Capture the cell that displays the provided text and extract its (x, y) central coordinate. 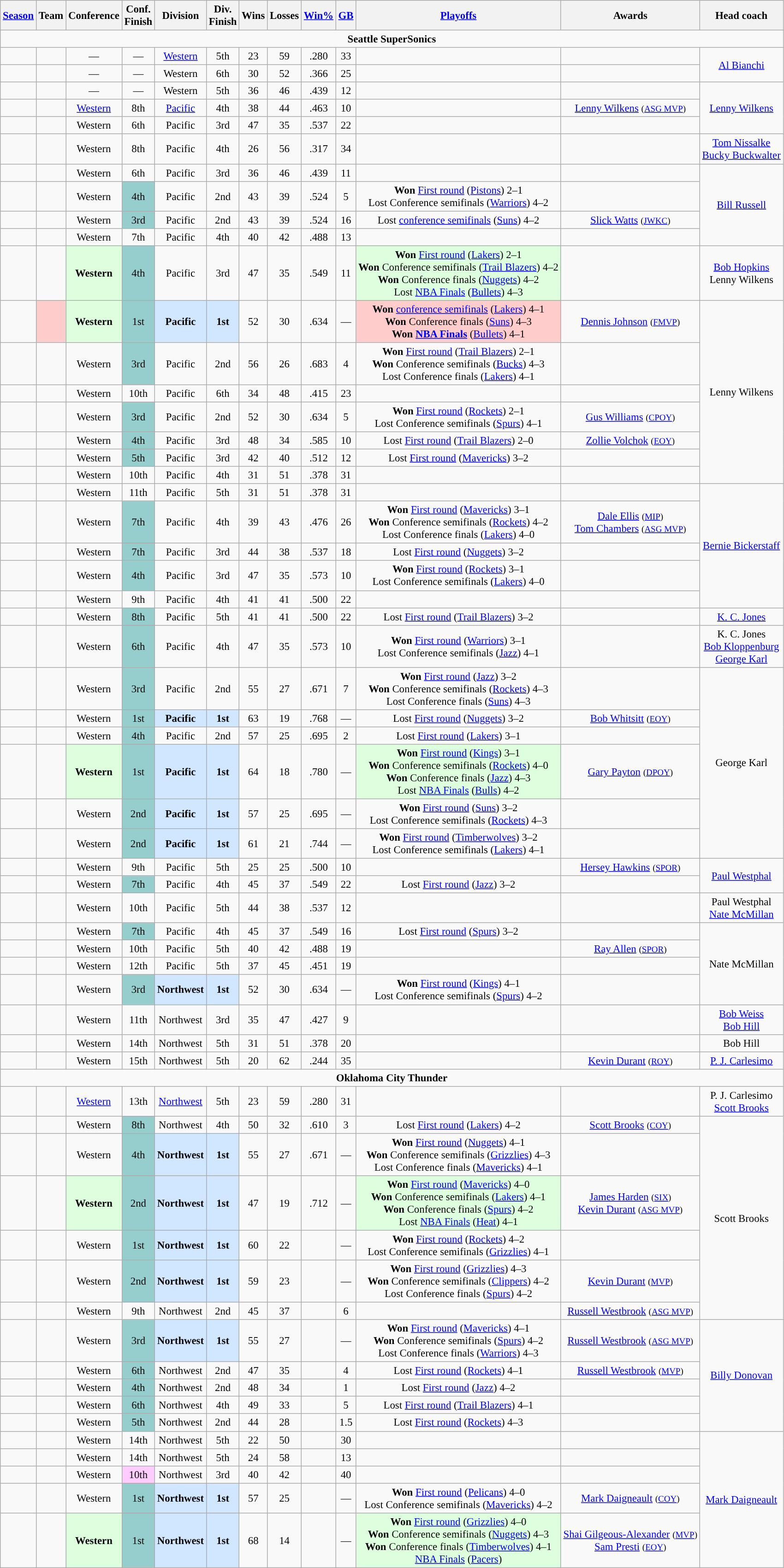
Bernie Bickerstaff (742, 546)
Won First round (Mavericks) 3–1Won Conference semifinals (Rockets) 4–2Lost Conference finals (Lakers) 4–0 (458, 522)
21 (285, 843)
Lost First round (Lakers) 4–2 (458, 1125)
Won First round (Mavericks) 4–0Won Conference semifinals (Lakers) 4–1Won Conference finals (Spurs) 4–2Lost NBA Finals (Heat) 4–1 (458, 1203)
Lost First round (Rockets) 4–3 (458, 1423)
Won First round (Kings) 3–1Won Conference semifinals (Rockets) 4–0Won Conference finals (Jazz) 4–3Lost NBA Finals (Bulls) 4–2 (458, 772)
Mark Daigneault (742, 1499)
Lost First round (Lakers) 3–1 (458, 736)
.712 (319, 1203)
Slick Watts (JWKC) (630, 220)
3 (346, 1125)
63 (254, 719)
Lost First round (Spurs) 3–2 (458, 931)
61 (254, 843)
Season (18, 16)
.683 (319, 364)
Lost conference semifinals (Suns) 4–2 (458, 220)
Won First round (Grizzlies) 4–3Won Conference semifinals (Clippers) 4–2Lost Conference finals (Spurs) 4–2 (458, 1281)
58 (285, 1457)
Conference (94, 16)
Kevin Durant (MVP) (630, 1281)
Mark Daigneault (COY) (630, 1498)
68 (254, 1540)
Lenny Wilkens (ASG MVP) (630, 108)
24 (254, 1457)
Bob Hill (742, 1043)
K. C. JonesBob KloppenburgGeorge Karl (742, 646)
Shai Gilgeous-Alexander (MVP) Sam Presti (EOY) (630, 1540)
28 (285, 1423)
Bob Whitsitt (EOY) (630, 719)
Won First round (Nuggets) 4–1Won Conference semifinals (Grizzlies) 4–3Lost Conference finals (Mavericks) 4–1 (458, 1155)
Oklahoma City Thunder (392, 1078)
Lost First round (Trail Blazers) 3–2 (458, 617)
Bob HopkinsLenny Wilkens (742, 273)
.244 (319, 1061)
6 (346, 1311)
62 (285, 1061)
P. J. CarlesimoScott Brooks (742, 1102)
Won First round (Rockets) 4–2Lost Conference semifinals (Grizzlies) 4–1 (458, 1245)
Lost First round (Trail Blazers) 4–1 (458, 1405)
Won First round (Kings) 4–1Lost Conference semifinals (Spurs) 4–2 (458, 990)
.317 (319, 149)
Won First round (Rockets) 2–1Lost Conference semifinals (Spurs) 4–1 (458, 417)
15th (138, 1061)
13th (138, 1102)
.768 (319, 719)
Won First round (Warriors) 3–1Lost Conference semifinals (Jazz) 4–1 (458, 646)
Paul WestphalNate McMillan (742, 908)
.780 (319, 772)
Lost First round (Trail Blazers) 2–0 (458, 441)
Losses (285, 16)
.744 (319, 843)
.451 (319, 967)
Won First round (Suns) 3–2Lost Conference semifinals (Rockets) 4–3 (458, 814)
49 (254, 1405)
Bob WeissBob Hill (742, 1020)
Won First round (Grizzlies) 4–0 Won Conference semifinals (Nuggets) 4–3Won Conference finals (Timberwolves) 4–1NBA Finals (Pacers) (458, 1540)
Kevin Durant (ROY) (630, 1061)
Team (51, 16)
Division (181, 16)
Dale Ellis (MIP)Tom Chambers (ASG MVP) (630, 522)
Won First round (Timberwolves) 3–2Lost Conference semifinals (Lakers) 4–1 (458, 843)
32 (285, 1125)
60 (254, 1245)
Lost First round (Jazz) 4–2 (458, 1388)
GB (346, 16)
.415 (319, 394)
2 (346, 736)
.476 (319, 522)
Won First round (Jazz) 3–2Won Conference semifinals (Rockets) 4–3Lost Conference finals (Suns) 4–3 (458, 689)
Gary Payton (DPOY) (630, 772)
Head coach (742, 16)
Paul Westphal (742, 876)
Seattle SuperSonics (392, 39)
James Harden (SIX) Kevin Durant (ASG MVP) (630, 1203)
.585 (319, 441)
Div.Finish (222, 16)
Russell Westbrook (MVP) (630, 1371)
Won First round (Mavericks) 4–1Won Conference semifinals (Spurs) 4–2 Lost Conference finals (Warriors) 4–3 (458, 1341)
Playoffs (458, 16)
Lost First round (Mavericks) 3–2 (458, 458)
12th (138, 967)
Wins (254, 16)
Won First round (Pelicans) 4–0 Lost Conference semifinals (Mavericks) 4–2 (458, 1498)
7 (346, 689)
.427 (319, 1020)
Won First round (Lakers) 2–1Won Conference semifinals (Trail Blazers) 4–2Won Conference finals (Nuggets) 4–2Lost NBA Finals (Bullets) 4–3 (458, 273)
Won First round (Rockets) 3–1Lost Conference semifinals (Lakers) 4–0 (458, 576)
Zollie Volchok (EOY) (630, 441)
1.5 (346, 1423)
Lost First round (Jazz) 3–2 (458, 884)
Scott Brooks (742, 1218)
Win% (319, 16)
Ray Allen (SPOR) (630, 949)
Won First round (Trail Blazers) 2–1Won Conference semifinals (Bucks) 4–3Lost Conference finals (Lakers) 4–1 (458, 364)
Awards (630, 16)
.610 (319, 1125)
K. C. Jones (742, 617)
Scott Brooks (COY) (630, 1125)
9 (346, 1020)
Won First round (Pistons) 2–1Lost Conference semifinals (Warriors) 4–2 (458, 196)
14 (285, 1540)
.463 (319, 108)
Dennis Johnson (FMVP) (630, 322)
Gus Williams (CPOY) (630, 417)
1 (346, 1388)
Lost First round (Rockets) 4–1 (458, 1371)
64 (254, 772)
P. J. Carlesimo (742, 1061)
Al Bianchi (742, 65)
Won conference semifinals (Lakers) 4–1Won Conference finals (Suns) 4–3Won NBA Finals (Bullets) 4–1 (458, 322)
Billy Donovan (742, 1375)
Tom NissalkeBucky Buckwalter (742, 149)
Nate McMillan (742, 963)
Conf.Finish (138, 16)
George Karl (742, 763)
Hersey Hawkins (SPOR) (630, 867)
Bill Russell (742, 205)
.512 (319, 458)
.366 (319, 74)
